Search for the cell housing the specified text and yield its (x, y) center coordinate. 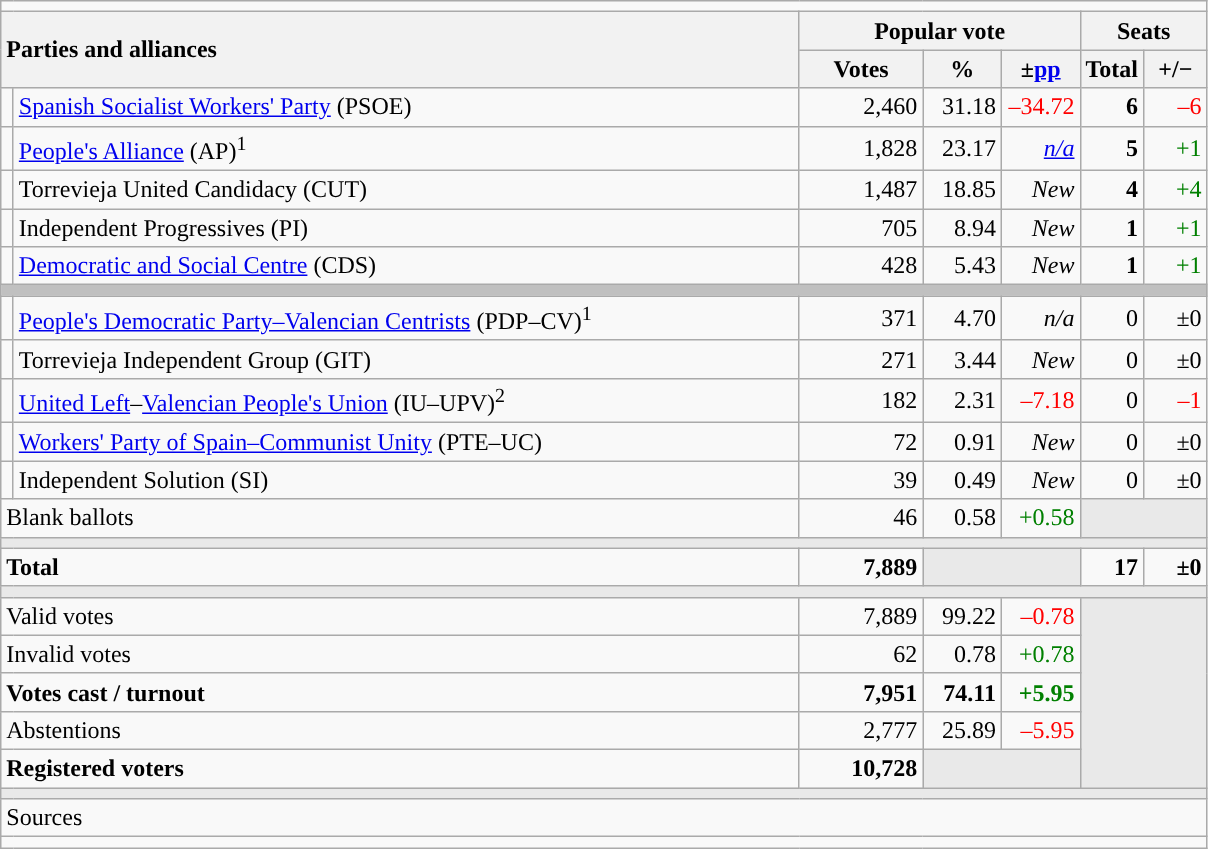
6 (1112, 107)
+0.58 (1040, 518)
Spanish Socialist Workers' Party (PSOE) (406, 107)
62 (861, 654)
182 (861, 400)
Torrevieja Independent Group (GIT) (406, 359)
Independent Progressives (PI) (406, 228)
5.43 (962, 266)
1,828 (861, 148)
Invalid votes (400, 654)
–1 (1176, 400)
Sources (604, 818)
3.44 (962, 359)
25.89 (962, 731)
+/− (1176, 69)
United Left–Valencian People's Union (IU–UPV)2 (406, 400)
2,777 (861, 731)
Workers' Party of Spain–Communist Unity (PTE–UC) (406, 442)
705 (861, 228)
Abstentions (400, 731)
428 (861, 266)
10,728 (861, 769)
People's Democratic Party–Valencian Centrists (PDP–CV)1 (406, 318)
72 (861, 442)
0.78 (962, 654)
Seats (1144, 31)
23.17 (962, 148)
17 (1112, 567)
–6 (1176, 107)
+5.95 (1040, 692)
Democratic and Social Centre (CDS) (406, 266)
Torrevieja United Candidacy (CUT) (406, 190)
Blank ballots (400, 518)
0.49 (962, 480)
271 (861, 359)
4 (1112, 190)
99.22 (962, 616)
5 (1112, 148)
46 (861, 518)
2.31 (962, 400)
Registered voters (400, 769)
4.70 (962, 318)
Popular vote (940, 31)
31.18 (962, 107)
7,951 (861, 692)
2,460 (861, 107)
8.94 (962, 228)
Votes cast / turnout (400, 692)
18.85 (962, 190)
People's Alliance (AP)1 (406, 148)
±pp (1040, 69)
Independent Solution (SI) (406, 480)
+4 (1176, 190)
1,487 (861, 190)
74.11 (962, 692)
% (962, 69)
Valid votes (400, 616)
0.91 (962, 442)
39 (861, 480)
–5.95 (1040, 731)
0.58 (962, 518)
Votes (861, 69)
371 (861, 318)
Parties and alliances (400, 50)
–34.72 (1040, 107)
+0.78 (1040, 654)
–7.18 (1040, 400)
–0.78 (1040, 616)
